Extract the [X, Y] coordinate from the center of the cell holding the provided text.  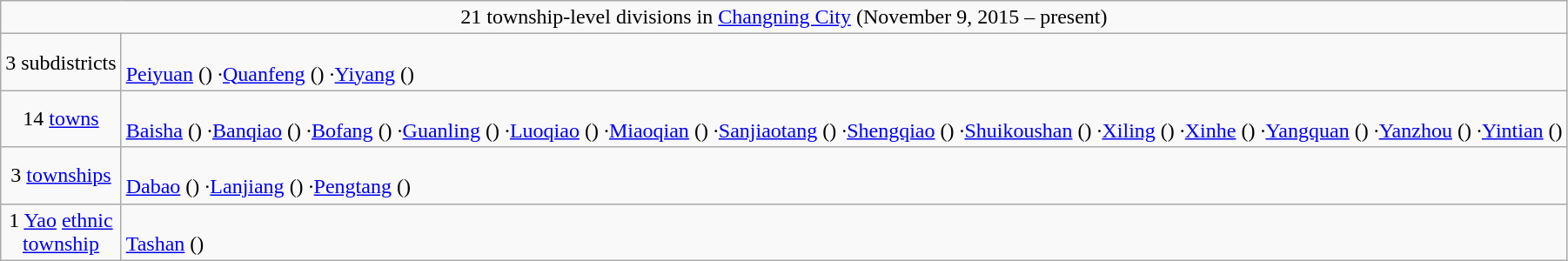
Tashan () [844, 231]
Peiyuan () ·Quanfeng () ·Yiyang () [844, 63]
1 Yao ethnic township [61, 231]
3 subdistricts [61, 63]
3 townships [61, 176]
14 towns [61, 118]
Dabao () ·Lanjiang () ·Pengtang () [844, 176]
21 township-level divisions in Changning City (November 9, 2015 – present) [784, 17]
